Find where the given text appears and provide that cell's center as [x, y] coordinate. 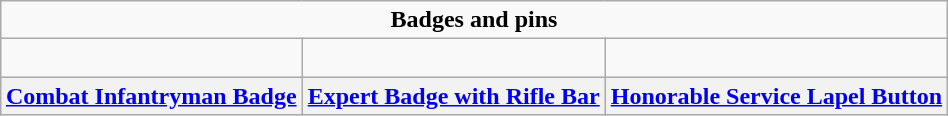
Honorable Service Lapel Button [776, 96]
Badges and pins [474, 20]
Combat Infantryman Badge [151, 96]
Expert Badge with Rifle Bar [454, 96]
